Determine the (x, y) coordinate at the center of the cell enclosing the given text.  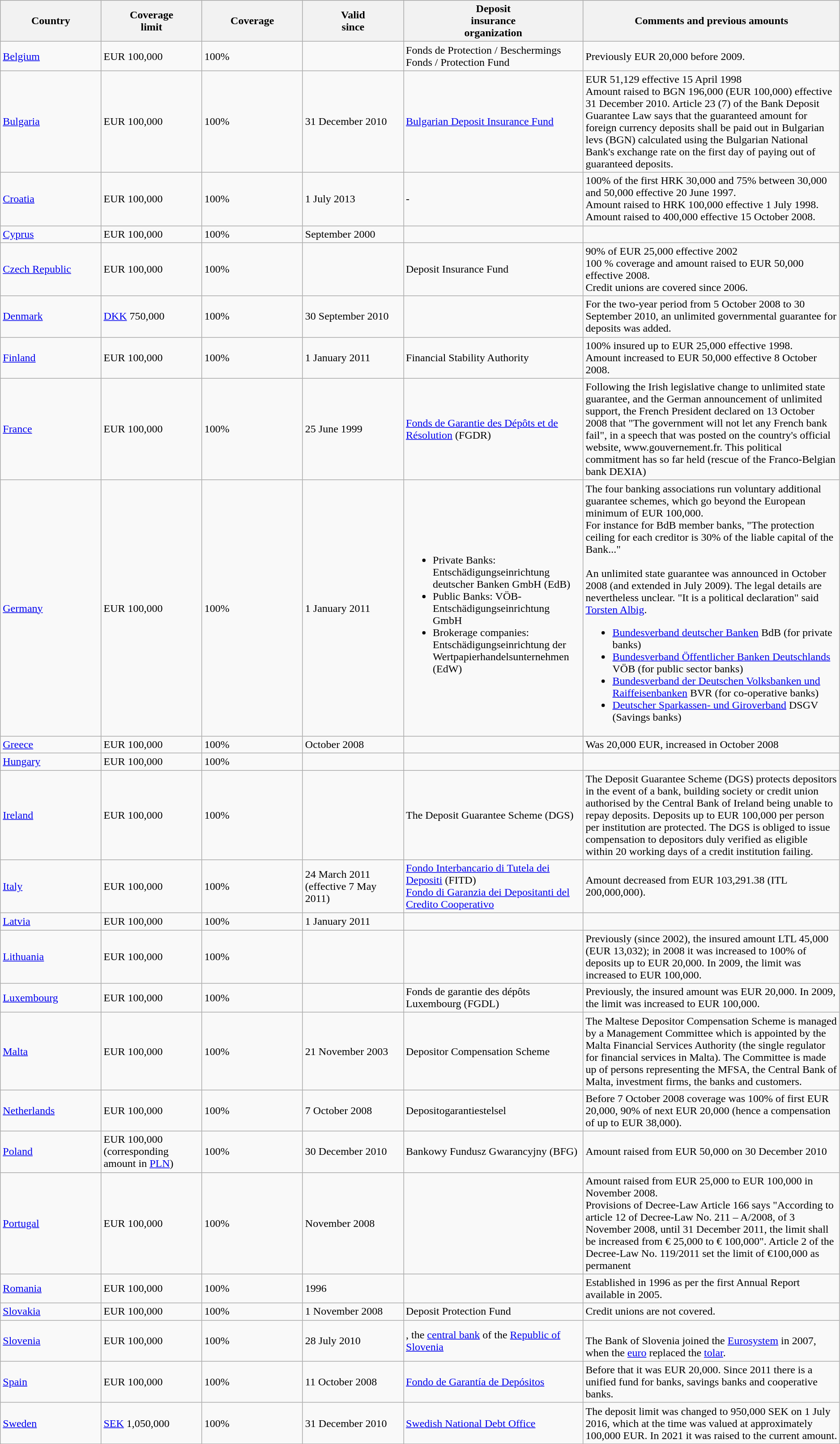
Depositor Compensation Scheme (493, 1051)
Depositogarantiestelsel (493, 1111)
Fondo de Garantía de Depósitos (493, 1382)
Poland (51, 1152)
Slovakia (51, 1312)
September 2000 (353, 234)
Romania (51, 1288)
Was 20,000 EUR, increased in October 2008 (712, 744)
Country (51, 21)
DKK 750,000 (151, 316)
Portugal (51, 1223)
Financial Stability Authority (493, 358)
11 October 2008 (353, 1382)
Fondo Interbancario di Tutela dei Depositi (FITD)Fondo di Garanzia dei Depositanti del Credito Cooperativo (493, 886)
25 June 1999 (353, 429)
November 2008 (353, 1223)
Bulgarian Deposit Insurance Fund (493, 122)
Before that it was EUR 20,000. Since 2011 there is a unified fund for banks, savings banks and cooperative banks. (712, 1382)
Croatia (51, 199)
Slovenia (51, 1341)
Amount decreased from EUR 103,291.38 (ITL 200,000,000). (712, 886)
Fonds de garantie des dépôts Luxembourg (FGDL) (493, 998)
Spain (51, 1382)
Fonds de Protection / Beschermings Fonds / Protection Fund (493, 56)
Italy (51, 886)
The Bank of Slovenia joined the Eurosystem in 2007, when the euro replaced the tolar. (712, 1341)
Coverage (252, 21)
, the central bank of the Republic of Slovenia (493, 1341)
Finland (51, 358)
Greece (51, 744)
Previously EUR 20,000 before 2009. (712, 56)
Fonds de Garantie des Dépôts et de Résolution (FGDR) (493, 429)
Comments and previous amounts (712, 21)
Established in 1996 as per the first Annual Report available in 2005. (712, 1288)
Sweden (51, 1423)
Swedish National Debt Office (493, 1423)
SEK 1,050,000 (151, 1423)
Cyprus (51, 234)
21 November 2003 (353, 1051)
Germany (51, 608)
Latvia (51, 922)
7 October 2008 (353, 1111)
Validsince (353, 21)
Hungary (51, 761)
1 November 2008 (353, 1312)
For the two-year period from 5 October 2008 to 30 September 2010, an unlimited governmental guarantee for deposits was added. (712, 316)
Credit unions are not covered. (712, 1312)
90% of EUR 25,000 effective 2002100 % coverage and amount raised to EUR 50,000 effective 2008.Credit unions are covered since 2006. (712, 269)
Luxembourg (51, 998)
Coveragelimit (151, 21)
Deposit Protection Fund (493, 1312)
1996 (353, 1288)
1 July 2013 (353, 199)
Previously, the insured amount was EUR 20,000. In 2009, the limit was increased to EUR 100,000. (712, 998)
- (493, 199)
Belgium (51, 56)
24 March 2011 (effective 7 May 2011) (353, 886)
Deposit Insurance Fund (493, 269)
Malta (51, 1051)
Amount raised from EUR 50,000 on 30 December 2010 (712, 1152)
Netherlands (51, 1111)
Czech Republic (51, 269)
Lithuania (51, 957)
Bankowy Fundusz Gwarancyjny (BFG) (493, 1152)
October 2008 (353, 744)
28 July 2010 (353, 1341)
Depositinsuranceorganization (493, 21)
EUR 100,000 (corresponding amount in PLN) (151, 1152)
France (51, 429)
30 December 2010 (353, 1152)
The Deposit Guarantee Scheme (DGS) (493, 815)
Denmark (51, 316)
100% insured up to EUR 25,000 effective 1998.Amount increased to EUR 50,000 effective 8 October 2008. (712, 358)
30 September 2010 (353, 316)
Bulgaria (51, 122)
Before 7 October 2008 coverage was 100% of first EUR 20,000, 90% of next EUR 20,000 (hence a compensation of up to EUR 38,000). (712, 1111)
Ireland (51, 815)
